Identify which cell holds the provided text, then report its (x, y) central coordinate. 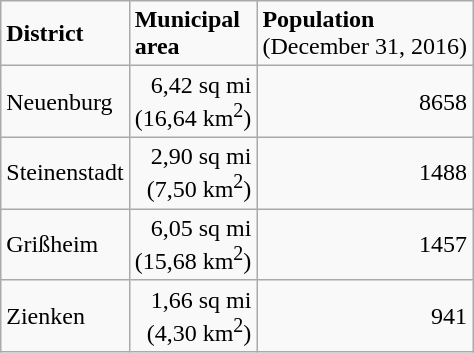
1488 (365, 173)
941 (365, 316)
1457 (365, 245)
Zienken (65, 316)
8658 (365, 102)
Municipalarea (193, 34)
1,66 sq mi(4,30 km2) (193, 316)
Population(December 31, 2016) (365, 34)
6,05 sq mi(15,68 km2) (193, 245)
2,90 sq mi(7,50 km2) (193, 173)
6,42 sq mi(16,64 km2) (193, 102)
Grißheim (65, 245)
Steinenstadt (65, 173)
Neuenburg (65, 102)
District (65, 34)
